Pinpoint the cell where the given text exists, returning its [x, y] midpoint coordinate. 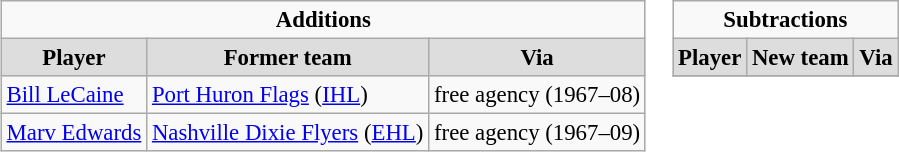
Bill LeCaine [74, 95]
Marv Edwards [74, 133]
Port Huron Flags (IHL) [288, 95]
Additions [323, 20]
Nashville Dixie Flyers (EHL) [288, 133]
Former team [288, 58]
free agency (1967–09) [538, 133]
New team [800, 58]
free agency (1967–08) [538, 95]
Subtractions [786, 20]
